From the cell containing the given text, extract its center point as [x, y] coordinate. 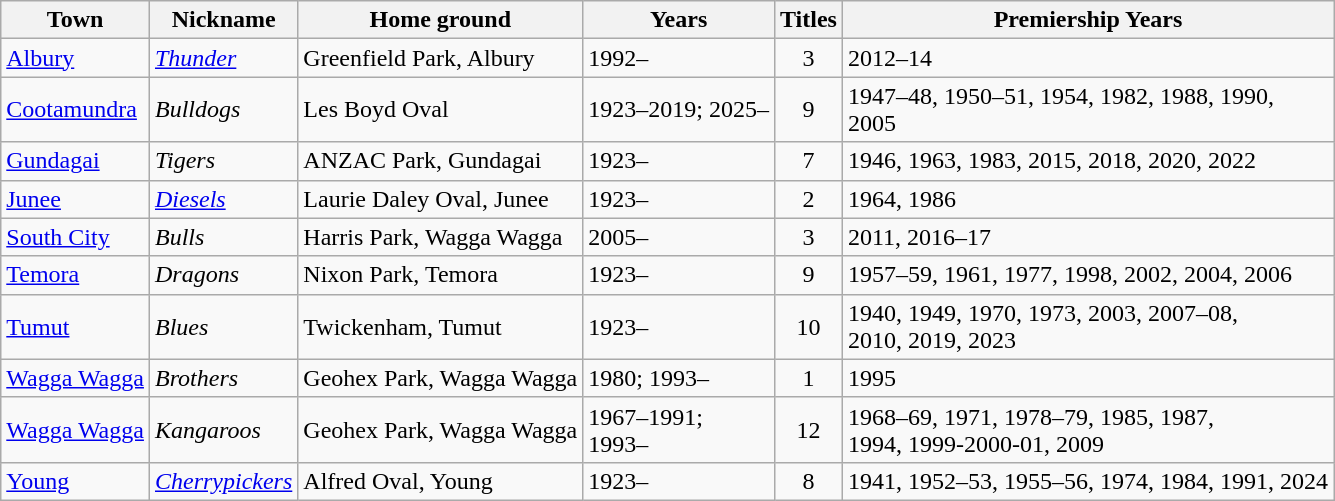
8 [808, 481]
Cootamundra [76, 110]
Brothers [223, 378]
1992– [679, 58]
1968–69, 1971, 1978–79, 1985, 1987,1994, 1999-2000-01, 2009 [1088, 430]
Bulldogs [223, 110]
2011, 2016–17 [1088, 237]
1980; 1993– [679, 378]
2012–14 [1088, 58]
Laurie Daley Oval, Junee [440, 199]
Junee [76, 199]
2 [808, 199]
ANZAC Park, Gundagai [440, 161]
Titles [808, 20]
Town [76, 20]
Gundagai [76, 161]
Greenfield Park, Albury [440, 58]
Alfred Oval, Young [440, 481]
Premiership Years [1088, 20]
1967–1991;1993– [679, 430]
Cherrypickers [223, 481]
Twickenham, Tumut [440, 326]
Les Boyd Oval [440, 110]
1957–59, 1961, 1977, 1998, 2002, 2004, 2006 [1088, 275]
Albury [76, 58]
Nickname [223, 20]
1946, 1963, 1983, 2015, 2018, 2020, 2022 [1088, 161]
10 [808, 326]
1941, 1952–53, 1955–56, 1974, 1984, 1991, 2024 [1088, 481]
Dragons [223, 275]
7 [808, 161]
Young [76, 481]
Blues [223, 326]
Bulls [223, 237]
Tigers [223, 161]
1947–48, 1950–51, 1954, 1982, 1988, 1990,2005 [1088, 110]
1964, 1986 [1088, 199]
Years [679, 20]
South City [76, 237]
Temora [76, 275]
Diesels [223, 199]
1940, 1949, 1970, 1973, 2003, 2007–08,2010, 2019, 2023 [1088, 326]
Kangaroos [223, 430]
Nixon Park, Temora [440, 275]
1 [808, 378]
2005– [679, 237]
1923–2019; 2025– [679, 110]
Home ground [440, 20]
Thunder [223, 58]
Harris Park, Wagga Wagga [440, 237]
1995 [1088, 378]
12 [808, 430]
Tumut [76, 326]
